Search for the cell housing the specified text and yield its [X, Y] center coordinate. 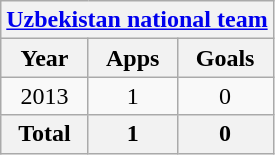
Total [45, 134]
2013 [45, 96]
Apps [132, 58]
Goals [225, 58]
Year [45, 58]
Uzbekistan national team [137, 20]
